From the cell containing the given text, extract its center point as (x, y) coordinate. 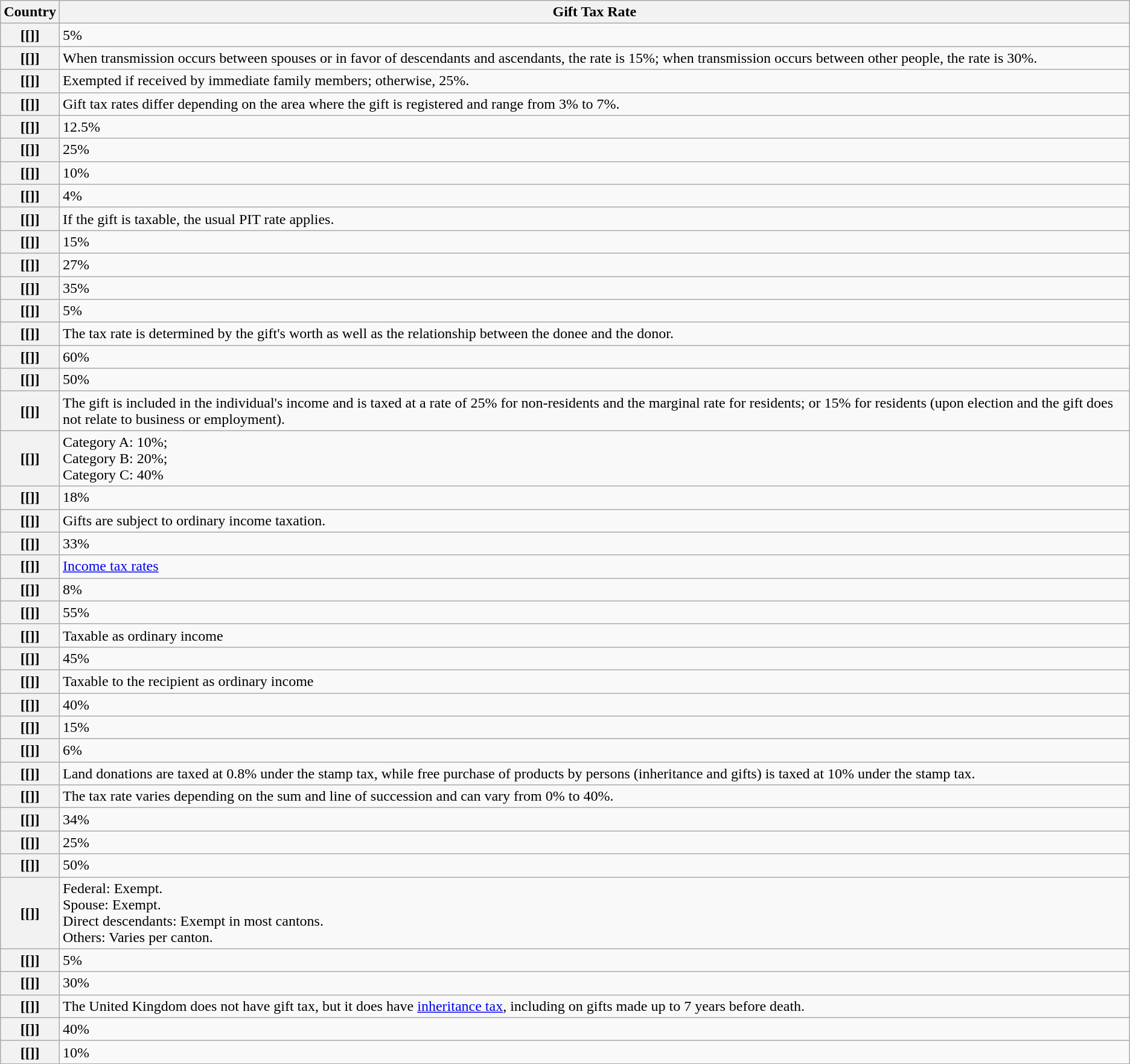
Gift Tax Rate (594, 12)
Country (30, 12)
34% (594, 819)
18% (594, 498)
Gifts are subject to ordinary income taxation. (594, 521)
33% (594, 543)
Taxable as ordinary income (594, 635)
The tax rate is determined by the gift's worth as well as the relationship between the donee and the donor. (594, 334)
Income tax rates (594, 566)
35% (594, 288)
The tax rate varies depending on the sum and line of succession and can vary from 0% to 40%. (594, 796)
Exempted if received by immediate family members; otherwise, 25%. (594, 81)
Federal: Exempt.Spouse: Exempt.Direct descendants: Exempt in most cantons.Others: Varies per canton. (594, 913)
Taxable to the recipient as ordinary income (594, 681)
4% (594, 196)
8% (594, 589)
12.5% (594, 127)
Gift tax rates differ depending on the area where the gift is registered and range from 3% to 7%. (594, 104)
30% (594, 983)
60% (594, 357)
55% (594, 612)
The United Kingdom does not have gift tax, but it does have inheritance tax, including on gifts made up to 7 years before death. (594, 1006)
45% (594, 658)
27% (594, 264)
6% (594, 751)
If the gift is taxable, the usual PIT rate applies. (594, 219)
Category A: 10%;Category B: 20%;Category C: 40% (594, 458)
